Find where the given text appears and provide that cell's center as (X, Y) coordinate. 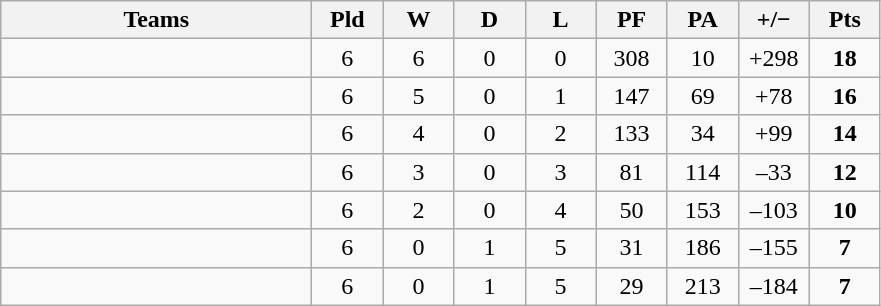
29 (632, 286)
153 (702, 210)
Pld (348, 20)
W (418, 20)
186 (702, 248)
PF (632, 20)
Teams (156, 20)
+78 (774, 96)
+/− (774, 20)
50 (632, 210)
L (560, 20)
Pts (844, 20)
–103 (774, 210)
133 (632, 134)
–33 (774, 172)
308 (632, 58)
PA (702, 20)
147 (632, 96)
D (490, 20)
+298 (774, 58)
+99 (774, 134)
31 (632, 248)
34 (702, 134)
69 (702, 96)
–184 (774, 286)
16 (844, 96)
114 (702, 172)
213 (702, 286)
14 (844, 134)
12 (844, 172)
81 (632, 172)
18 (844, 58)
–155 (774, 248)
